Extract the (X, Y) coordinate from the center of the cell holding the provided text.  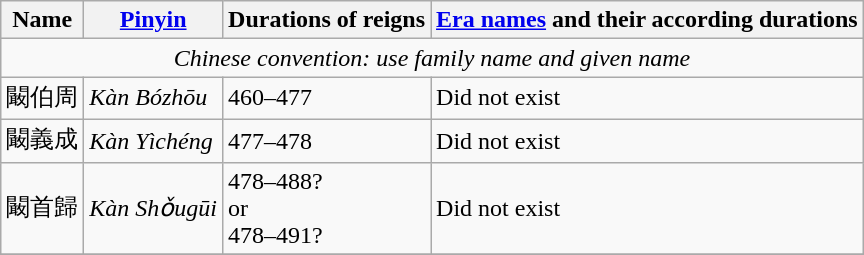
Kàn Shǒugūi (154, 208)
闞義成 (42, 140)
477–478 (327, 140)
Pinyin (154, 20)
478–488?or478–491? (327, 208)
闞伯周 (42, 98)
Era names and their according durations (648, 20)
Name (42, 20)
460–477 (327, 98)
Chinese convention: use family name and given name (432, 58)
闞首歸 (42, 208)
Kàn Yìchéng (154, 140)
Durations of reigns (327, 20)
Kàn Bózhōu (154, 98)
